Detect which cell encompasses the target text, then output its [X, Y] center coordinate. 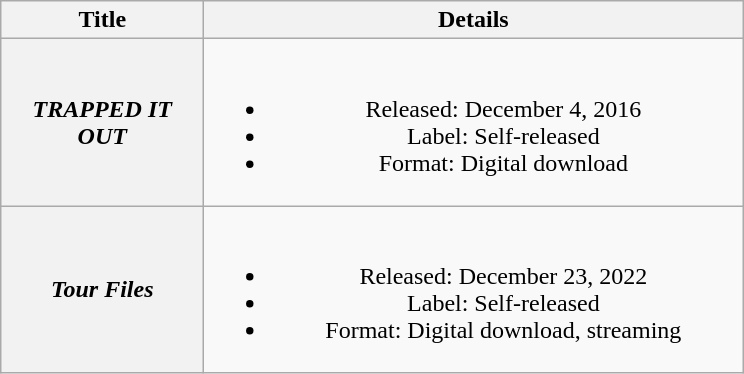
Released: December 23, 2022Label: Self-releasedFormat: Digital download, streaming [474, 290]
TRAPPED IT OUT [102, 122]
Released: December 4, 2016Label: Self-releasedFormat: Digital download [474, 122]
Tour Files [102, 290]
Title [102, 20]
Details [474, 20]
